Detect which cell encompasses the target text, then output its [X, Y] center coordinate. 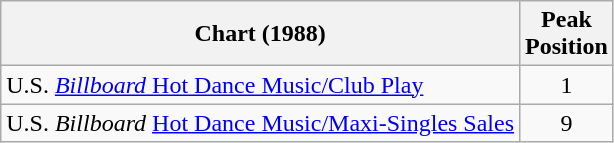
9 [567, 123]
U.S. Billboard Hot Dance Music/Club Play [260, 85]
Chart (1988) [260, 34]
PeakPosition [567, 34]
1 [567, 85]
U.S. Billboard Hot Dance Music/Maxi-Singles Sales [260, 123]
